Detect which cell encompasses the target text, then output its [x, y] center coordinate. 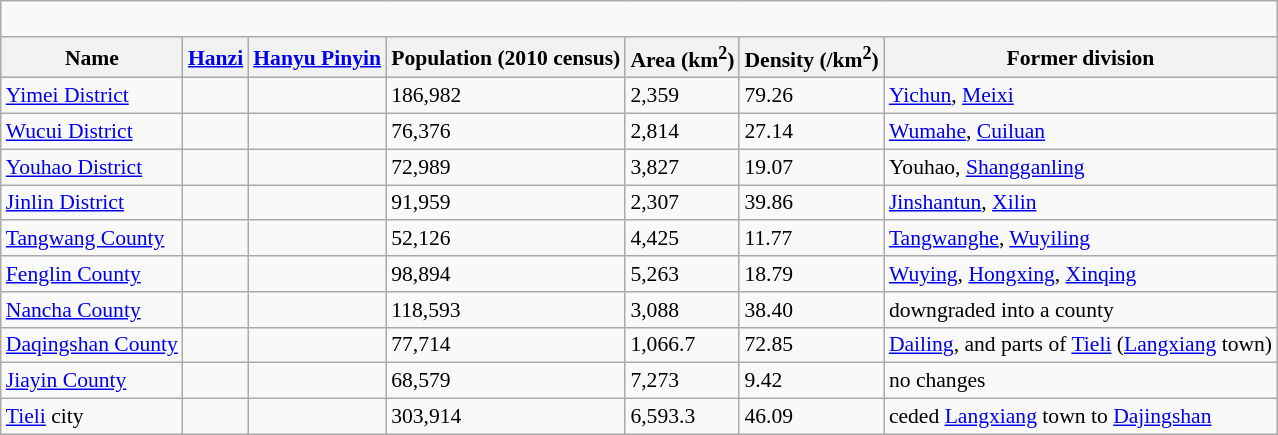
Nancha County [92, 310]
72.85 [811, 345]
Wucui District [92, 132]
downgraded into a county [1080, 310]
3,088 [682, 310]
77,714 [506, 345]
Wuying, Hongxing, Xinqing [1080, 274]
Yimei District [92, 96]
19.07 [811, 167]
Hanyu Pinyin [317, 58]
2,359 [682, 96]
Daqingshan County [92, 345]
Population (2010 census) [506, 58]
Hanzi [216, 58]
no changes [1080, 381]
Youhao, Shangganling [1080, 167]
2,814 [682, 132]
186,982 [506, 96]
Tangwang County [92, 239]
Wumahe, Cuiluan [1080, 132]
39.86 [811, 203]
Jinlin District [92, 203]
Name [92, 58]
98,894 [506, 274]
6,593.3 [682, 417]
Former division [1080, 58]
46.09 [811, 417]
91,959 [506, 203]
Jinshantun, Xilin [1080, 203]
27.14 [811, 132]
72,989 [506, 167]
ceded Langxiang town to Dajingshan [1080, 417]
Tangwanghe, Wuyiling [1080, 239]
4,425 [682, 239]
Area (km2) [682, 58]
Jiayin County [92, 381]
38.40 [811, 310]
1,066.7 [682, 345]
Density (/km2) [811, 58]
118,593 [506, 310]
Dailing, and parts of Tieli (Langxiang town) [1080, 345]
52,126 [506, 239]
Yichun, Meixi [1080, 96]
68,579 [506, 381]
79.26 [811, 96]
2,307 [682, 203]
Tieli city [92, 417]
11.77 [811, 239]
76,376 [506, 132]
Youhao District [92, 167]
18.79 [811, 274]
7,273 [682, 381]
5,263 [682, 274]
Fenglin County [92, 274]
303,914 [506, 417]
9.42 [811, 381]
3,827 [682, 167]
